Pinpoint the cell where the given text exists, returning its [X, Y] midpoint coordinate. 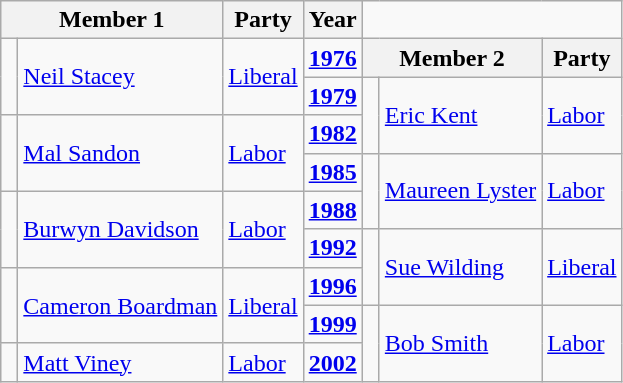
Matt Viney [120, 362]
Neil Stacey [120, 77]
1976 [332, 58]
2002 [332, 362]
1979 [332, 96]
1996 [332, 286]
Mal Sandon [120, 153]
1992 [332, 248]
Sue Wilding [460, 267]
Maureen Lyster [460, 191]
1988 [332, 210]
Year [332, 20]
Member 1 [112, 20]
Bob Smith [460, 343]
1999 [332, 324]
1985 [332, 172]
1982 [332, 134]
Member 2 [452, 58]
Burwyn Davidson [120, 229]
Cameron Boardman [120, 305]
Eric Kent [460, 115]
